Find where the given text appears and provide that cell's center as [x, y] coordinate. 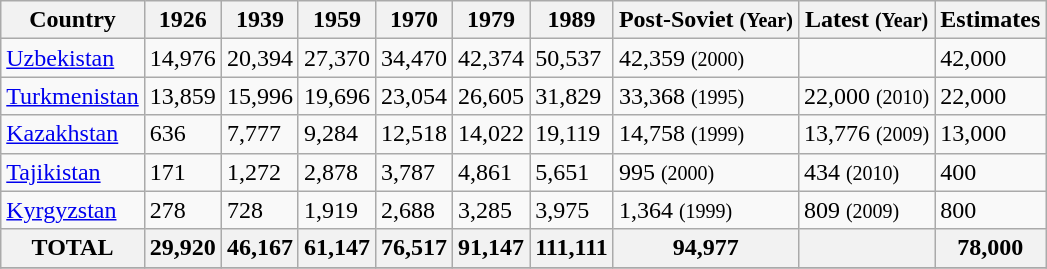
Country [73, 20]
995 (2000) [706, 172]
14,976 [182, 58]
13,776 (2009) [866, 134]
19,119 [572, 134]
33,368 (1995) [706, 96]
Latest (Year) [866, 20]
22,000 (2010) [866, 96]
31,829 [572, 96]
4,861 [492, 172]
7,777 [260, 134]
1,272 [260, 172]
Uzbekistan [73, 58]
3,787 [414, 172]
76,517 [414, 248]
1939 [260, 20]
1,364 (1999) [706, 210]
13,000 [990, 134]
1,919 [336, 210]
19,696 [336, 96]
42,359 (2000) [706, 58]
Post-Soviet (Year) [706, 20]
Tajikistan [73, 172]
20,394 [260, 58]
50,537 [572, 58]
1926 [182, 20]
3,975 [572, 210]
2,688 [414, 210]
2,878 [336, 172]
9,284 [336, 134]
91,147 [492, 248]
1979 [492, 20]
Estimates [990, 20]
26,605 [492, 96]
TOTAL [73, 248]
636 [182, 134]
46,167 [260, 248]
15,996 [260, 96]
78,000 [990, 248]
13,859 [182, 96]
42,374 [492, 58]
12,518 [414, 134]
27,370 [336, 58]
94,977 [706, 248]
Kyrgyzstan [73, 210]
5,651 [572, 172]
22,000 [990, 96]
42,000 [990, 58]
434 (2010) [866, 172]
111,111 [572, 248]
728 [260, 210]
14,758 (1999) [706, 134]
Turkmenistan [73, 96]
1959 [336, 20]
1970 [414, 20]
1989 [572, 20]
800 [990, 210]
278 [182, 210]
14,022 [492, 134]
809 (2009) [866, 210]
171 [182, 172]
29,920 [182, 248]
Kazakhstan [73, 134]
23,054 [414, 96]
400 [990, 172]
34,470 [414, 58]
61,147 [336, 248]
3,285 [492, 210]
